Search for the cell housing the specified text and yield its (X, Y) center coordinate. 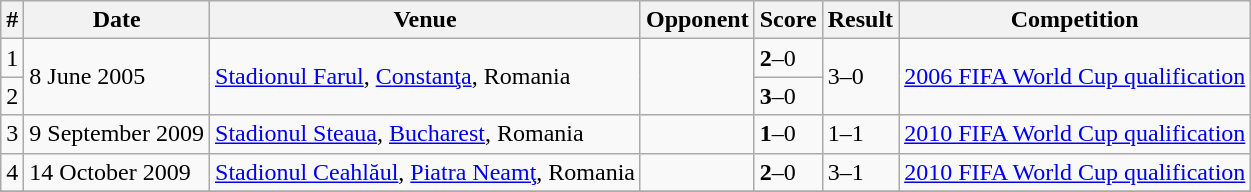
Date (117, 20)
Opponent (697, 20)
Stadionul Farul, Constanţa, Romania (426, 77)
Stadionul Ceahlăul, Piatra Neamţ, Romania (426, 172)
8 June 2005 (117, 77)
# (12, 20)
4 (12, 172)
2006 FIFA World Cup qualification (1075, 77)
2 (12, 96)
Result (860, 20)
Venue (426, 20)
3–1 (860, 172)
14 October 2009 (117, 172)
1–0 (788, 134)
Stadionul Steaua, Bucharest, Romania (426, 134)
1–1 (860, 134)
Score (788, 20)
9 September 2009 (117, 134)
1 (12, 58)
3 (12, 134)
Competition (1075, 20)
